Identify which cell holds the provided text, then report its (X, Y) central coordinate. 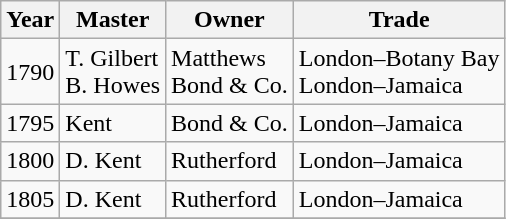
Kent (113, 123)
T. GilbertB. Howes (113, 72)
Year (30, 20)
1795 (30, 123)
Master (113, 20)
Owner (230, 20)
1800 (30, 161)
London–Botany BayLondon–Jamaica (399, 72)
1790 (30, 72)
1805 (30, 199)
Trade (399, 20)
Bond & Co. (230, 123)
MatthewsBond & Co. (230, 72)
